Extract the (X, Y) coordinate from the center of the cell holding the provided text.  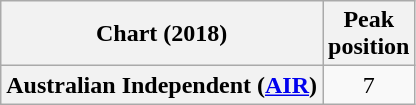
Peakposition (369, 34)
7 (369, 85)
Chart (2018) (162, 34)
Australian Independent (AIR) (162, 85)
